Detect which cell encompasses the target text, then output its (X, Y) center coordinate. 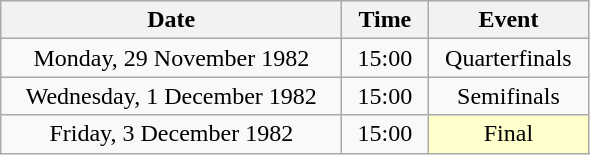
Monday, 29 November 1982 (172, 58)
Friday, 3 December 1982 (172, 134)
Time (385, 20)
Quarterfinals (508, 58)
Final (508, 134)
Semifinals (508, 96)
Wednesday, 1 December 1982 (172, 96)
Date (172, 20)
Event (508, 20)
